From the cell containing the given text, extract its center point as (x, y) coordinate. 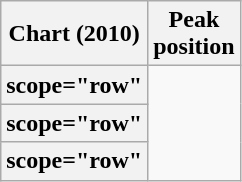
Chart (2010) (74, 34)
Peakposition (194, 34)
